Detect which cell encompasses the target text, then output its (x, y) center coordinate. 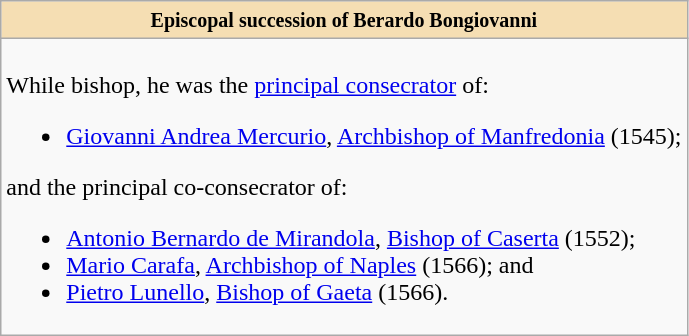
Episcopal succession of Berardo Bongiovanni (344, 20)
